Return [x, y] of the center of cell containing provided text 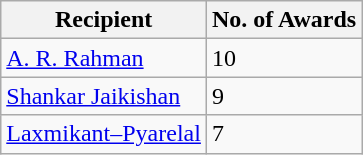
Recipient [104, 20]
Shankar Jaikishan [104, 96]
No. of Awards [284, 20]
10 [284, 58]
7 [284, 134]
A. R. Rahman [104, 58]
9 [284, 96]
Laxmikant–Pyarelal [104, 134]
